Capture the cell that displays the provided text and extract its [X, Y] central coordinate. 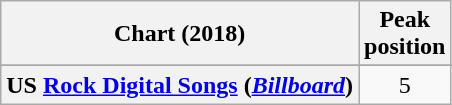
Peakposition [405, 34]
US Rock Digital Songs (Billboard) [180, 85]
Chart (2018) [180, 34]
5 [405, 85]
